Locate the cell with the specified text and output its (x, y) center coordinate. 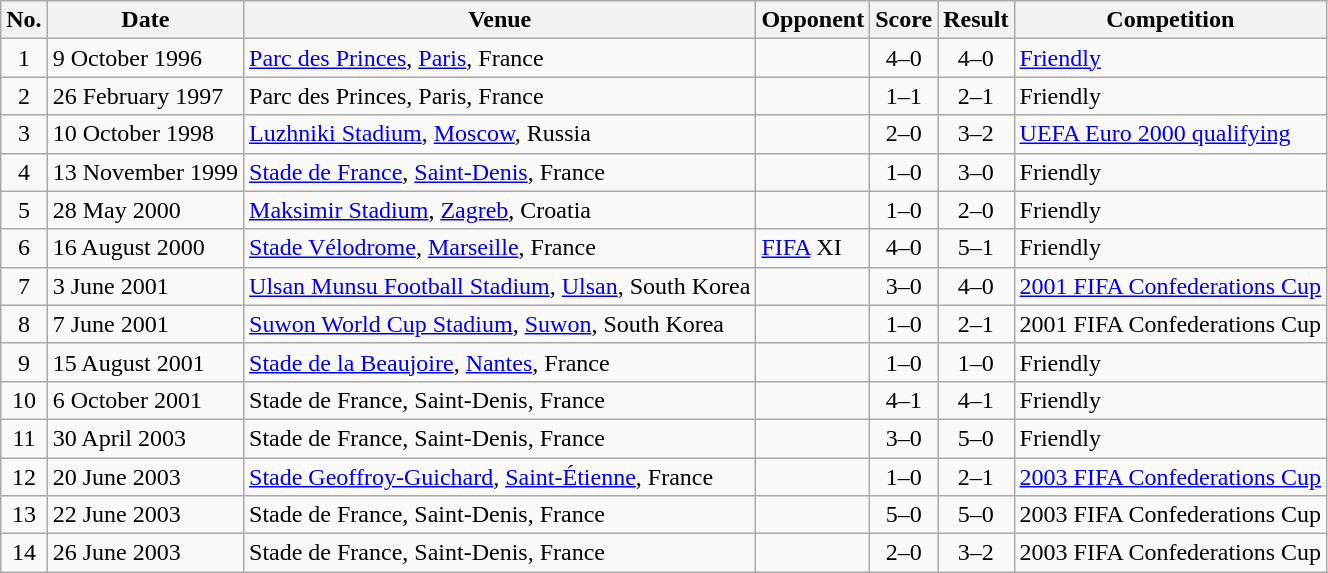
28 May 2000 (145, 210)
16 August 2000 (145, 248)
20 June 2003 (145, 477)
6 (24, 248)
2 (24, 96)
13 November 1999 (145, 172)
Stade Vélodrome, Marseille, France (500, 248)
1 (24, 58)
Stade Geoffroy-Guichard, Saint-Étienne, France (500, 477)
26 June 2003 (145, 553)
10 October 1998 (145, 134)
6 October 2001 (145, 400)
8 (24, 324)
4 (24, 172)
Maksimir Stadium, Zagreb, Croatia (500, 210)
7 June 2001 (145, 324)
Luzhniki Stadium, Moscow, Russia (500, 134)
FIFA XI (813, 248)
No. (24, 20)
12 (24, 477)
3 (24, 134)
5 (24, 210)
3 June 2001 (145, 286)
15 August 2001 (145, 362)
14 (24, 553)
Date (145, 20)
5–1 (976, 248)
22 June 2003 (145, 515)
Ulsan Munsu Football Stadium, Ulsan, South Korea (500, 286)
UEFA Euro 2000 qualifying (1170, 134)
Opponent (813, 20)
Result (976, 20)
26 February 1997 (145, 96)
Score (904, 20)
30 April 2003 (145, 438)
7 (24, 286)
10 (24, 400)
1–1 (904, 96)
9 (24, 362)
Suwon World Cup Stadium, Suwon, South Korea (500, 324)
Competition (1170, 20)
Venue (500, 20)
Stade de la Beaujoire, Nantes, France (500, 362)
9 October 1996 (145, 58)
11 (24, 438)
13 (24, 515)
